Return [X, Y] of the center of cell containing provided text 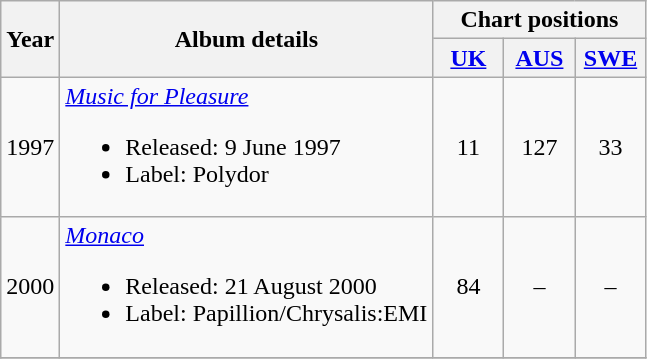
33 [610, 147]
MonacoReleased: 21 August 2000Label: Papillion/Chrysalis:EMI [246, 287]
84 [468, 287]
Music for PleasureReleased: 9 June 1997Label: Polydor [246, 147]
1997 [30, 147]
SWE [610, 58]
127 [540, 147]
AUS [540, 58]
2000 [30, 287]
Chart positions [540, 20]
Year [30, 39]
11 [468, 147]
UK [468, 58]
Album details [246, 39]
